Search for the cell housing the specified text and yield its [X, Y] center coordinate. 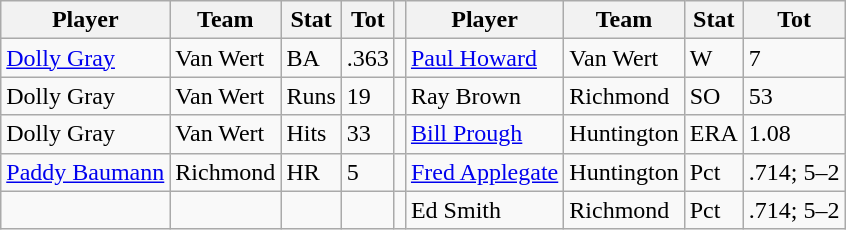
Ed Smith [484, 210]
19 [368, 96]
7 [794, 58]
Ray Brown [484, 96]
Hits [311, 134]
SO [714, 96]
1.08 [794, 134]
ERA [714, 134]
W [714, 58]
5 [368, 172]
33 [368, 134]
Bill Prough [484, 134]
53 [794, 96]
Paul Howard [484, 58]
Paddy Baumann [86, 172]
.363 [368, 58]
HR [311, 172]
Runs [311, 96]
Fred Applegate [484, 172]
BA [311, 58]
